Extract the (x, y) coordinate from the center of the cell holding the provided text.  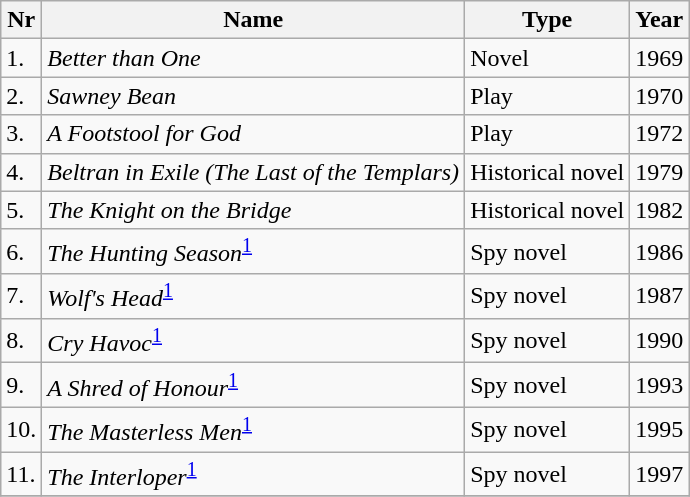
Cry Havoc1 (254, 340)
A Footstool for God (254, 134)
Name (254, 20)
The Interloper1 (254, 474)
A Shred of Honour1 (254, 386)
6. (22, 252)
1995 (660, 430)
Beltran in Exile (The Last of the Templars) (254, 172)
10. (22, 430)
1986 (660, 252)
9. (22, 386)
1969 (660, 58)
Sawney Bean (254, 96)
Wolf's Head1 (254, 296)
The Hunting Season1 (254, 252)
3. (22, 134)
1982 (660, 210)
1979 (660, 172)
2. (22, 96)
1997 (660, 474)
Year (660, 20)
1993 (660, 386)
1990 (660, 340)
1987 (660, 296)
8. (22, 340)
Novel (548, 58)
5. (22, 210)
4. (22, 172)
1970 (660, 96)
The Masterless Men1 (254, 430)
1. (22, 58)
Nr (22, 20)
11. (22, 474)
The Knight on the Bridge (254, 210)
Better than One (254, 58)
Type (548, 20)
7. (22, 296)
1972 (660, 134)
